Find where the given text appears and provide that cell's center as (X, Y) coordinate. 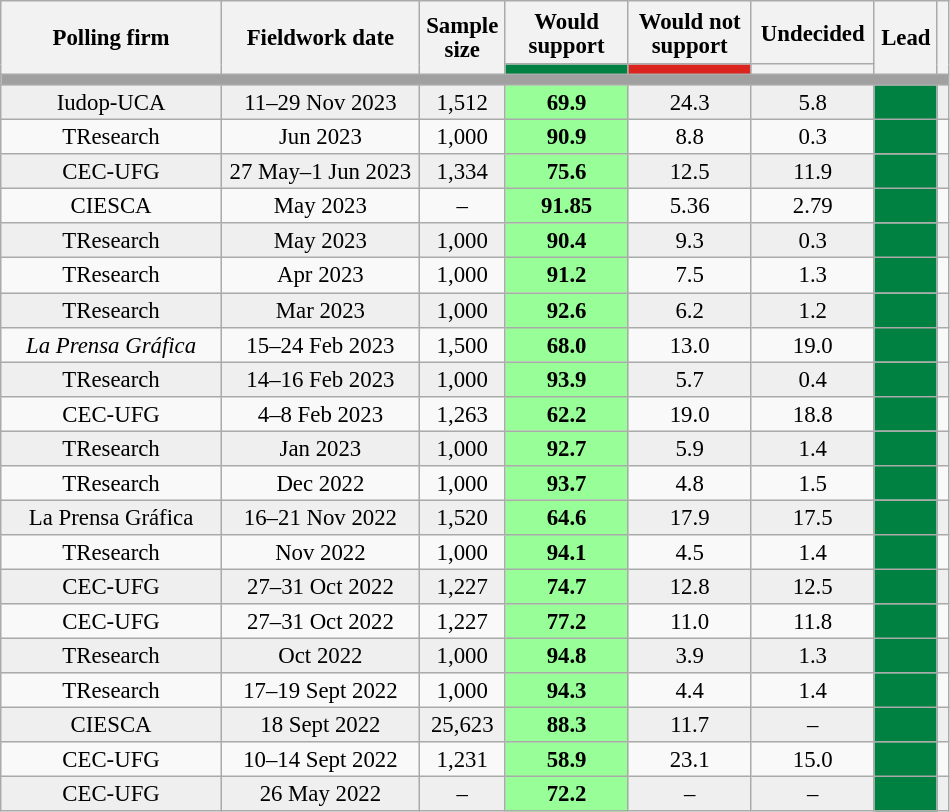
18.8 (812, 414)
7.5 (690, 276)
4.4 (690, 690)
90.9 (566, 138)
68.0 (566, 344)
91.2 (566, 276)
11.9 (812, 172)
Polling firm (112, 38)
17.9 (690, 518)
1.5 (812, 484)
4.5 (690, 552)
Samplesize (462, 38)
Would support (566, 32)
94.8 (566, 656)
93.9 (566, 380)
10–14 Sept 2022 (320, 760)
17–19 Sept 2022 (320, 690)
Mar 2023 (320, 310)
94.3 (566, 690)
14–16 Feb 2023 (320, 380)
94.1 (566, 552)
0.4 (812, 380)
77.2 (566, 622)
23.1 (690, 760)
15–24 Feb 2023 (320, 344)
1,500 (462, 344)
4–8 Feb 2023 (320, 414)
11.0 (690, 622)
75.6 (566, 172)
64.6 (566, 518)
27 May–1 Jun 2023 (320, 172)
90.4 (566, 242)
1,520 (462, 518)
2.79 (812, 206)
Iudop-UCA (112, 102)
24.3 (690, 102)
74.7 (566, 586)
5.9 (690, 448)
Apr 2023 (320, 276)
Undecided (812, 32)
15.0 (812, 760)
9.3 (690, 242)
11–29 Nov 2023 (320, 102)
17.5 (812, 518)
62.2 (566, 414)
5.36 (690, 206)
58.9 (566, 760)
Lead (906, 38)
72.2 (566, 794)
Would not support (690, 32)
1.2 (812, 310)
92.7 (566, 448)
Fieldwork date (320, 38)
92.6 (566, 310)
5.7 (690, 380)
88.3 (566, 726)
69.9 (566, 102)
4.8 (690, 484)
11.7 (690, 726)
1,231 (462, 760)
5.8 (812, 102)
91.85 (566, 206)
8.8 (690, 138)
93.7 (566, 484)
11.8 (812, 622)
Jan 2023 (320, 448)
Oct 2022 (320, 656)
16–21 Nov 2022 (320, 518)
1,512 (462, 102)
Nov 2022 (320, 552)
12.8 (690, 586)
Dec 2022 (320, 484)
3.9 (690, 656)
13.0 (690, 344)
1,263 (462, 414)
18 Sept 2022 (320, 726)
25,623 (462, 726)
26 May 2022 (320, 794)
6.2 (690, 310)
1,334 (462, 172)
Jun 2023 (320, 138)
